Find where the given text appears and provide that cell's center as (x, y) coordinate. 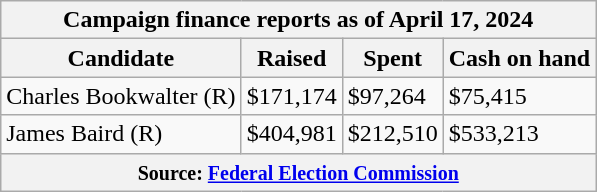
Campaign finance reports as of April 17, 2024 (298, 20)
Cash on hand (519, 58)
Spent (392, 58)
$171,174 (292, 96)
$97,264 (392, 96)
Charles Bookwalter (R) (121, 96)
$404,981 (292, 134)
$533,213 (519, 134)
Source: Federal Election Commission (298, 172)
Raised (292, 58)
James Baird (R) (121, 134)
$75,415 (519, 96)
$212,510 (392, 134)
Candidate (121, 58)
